Capture the cell that displays the provided text and extract its [X, Y] central coordinate. 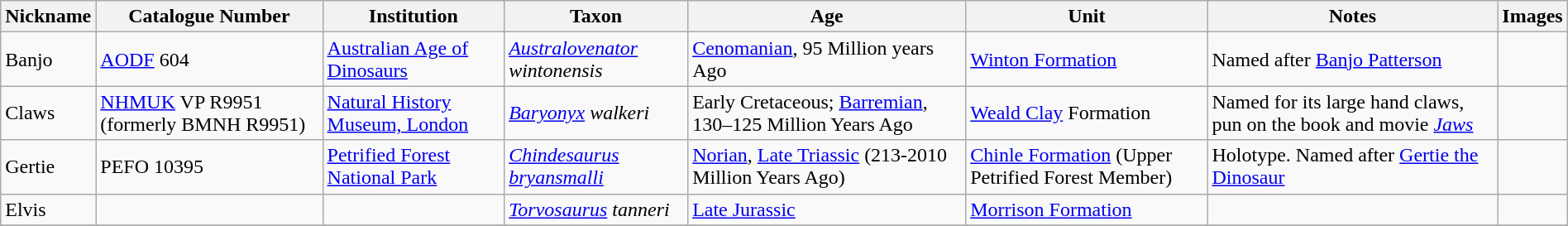
Banjo [48, 60]
NHMUK VP R9951 (formerly BMNH R9951) [209, 113]
Baryonyx walkeri [596, 113]
PEFO 10395 [209, 167]
Nickname [48, 17]
Unit [1087, 17]
Australovenator wintonensis [596, 60]
Chindesaurus bryansmalli [596, 167]
Named for its large hand claws, pun on the book and movie Jaws [1353, 113]
Norian, Late Triassic (213-2010 Million Years Ago) [827, 167]
Winton Formation [1087, 60]
Taxon [596, 17]
Late Jurassic [827, 209]
Named after Banjo Patterson [1353, 60]
Cenomanian, 95 Million years Ago [827, 60]
Natural History Museum, London [414, 113]
Claws [48, 113]
Early Cretaceous; Barremian, 130–125 Million Years Ago [827, 113]
Age [827, 17]
AODF 604 [209, 60]
Institution [414, 17]
Australian Age of Dinosaurs [414, 60]
Holotype. Named after Gertie the Dinosaur [1353, 167]
Catalogue Number [209, 17]
Gertie [48, 167]
Petrified Forest National Park [414, 167]
Elvis [48, 209]
Morrison Formation [1087, 209]
Images [1532, 17]
Torvosaurus tanneri [596, 209]
Notes [1353, 17]
Chinle Formation (Upper Petrified Forest Member) [1087, 167]
Weald Clay Formation [1087, 113]
